Capture the cell that displays the provided text and extract its [X, Y] central coordinate. 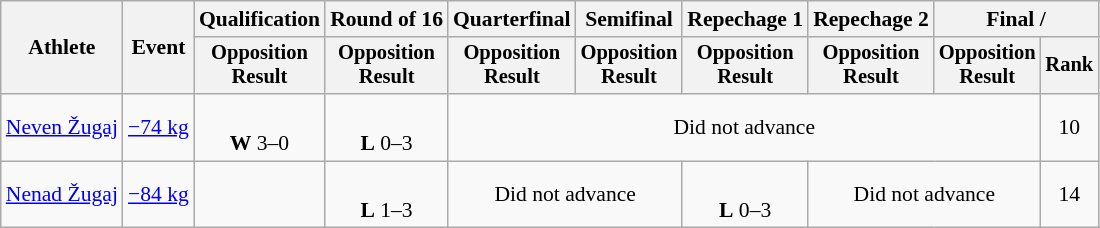
W 3–0 [260, 128]
Repechage 1 [745, 19]
Qualification [260, 19]
Rank [1070, 66]
10 [1070, 128]
Event [158, 48]
Repechage 2 [871, 19]
Nenad Žugaj [62, 194]
14 [1070, 194]
Round of 16 [386, 19]
L 1–3 [386, 194]
Final / [1016, 19]
Athlete [62, 48]
−74 kg [158, 128]
Quarterfinal [512, 19]
−84 kg [158, 194]
Semifinal [630, 19]
Neven Žugaj [62, 128]
